Pinpoint the cell where the given text exists, returning its [X, Y] midpoint coordinate. 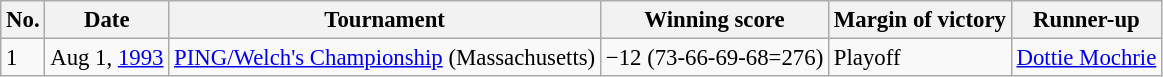
Winning score [715, 20]
−12 (73-66-69-68=276) [715, 58]
No. [23, 20]
Dottie Mochrie [1086, 58]
1 [23, 58]
Date [107, 20]
Tournament [385, 20]
PING/Welch's Championship (Massachusetts) [385, 58]
Runner-up [1086, 20]
Margin of victory [920, 20]
Aug 1, 1993 [107, 58]
Playoff [920, 58]
